Locate the cell with the specified text and output its (X, Y) center coordinate. 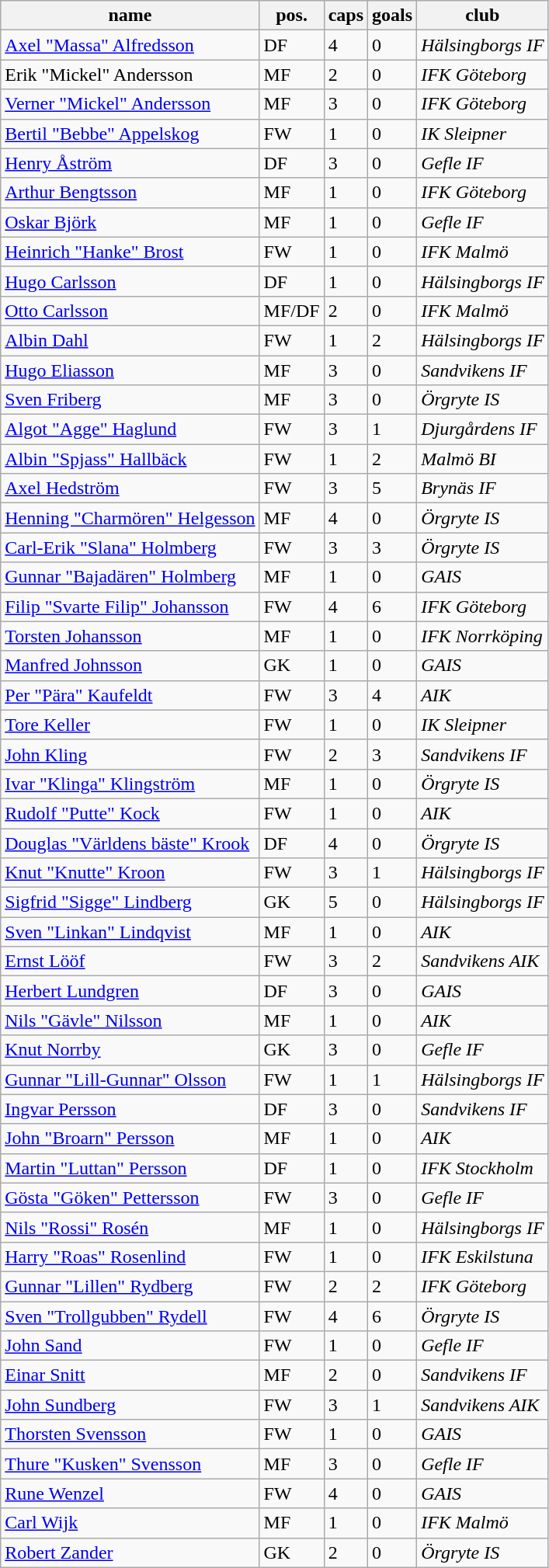
Thure "Kusken" Svensson (130, 1464)
Nils "Rossi" Rosén (130, 1227)
Otto Carlsson (130, 311)
John "Broarn" Persson (130, 1139)
pos. (292, 16)
Henning "Charmören" Helgesson (130, 518)
Sven Friberg (130, 400)
Robert Zander (130, 1552)
Heinrich "Hanke" Brost (130, 252)
Henry Åström (130, 163)
Rudolf "Putte" Kock (130, 813)
Gunnar "Lill-Gunnar" Olsson (130, 1080)
Carl-Erik "Slana" Holmberg (130, 548)
Martin "Luttan" Persson (130, 1168)
IFK Stockholm (483, 1168)
Verner "Mickel" Andersson (130, 104)
Nils "Gävle" Nilsson (130, 1020)
Hugo Carlsson (130, 281)
Axel "Massa" Alfredsson (130, 45)
Sven "Linkan" Lindqvist (130, 932)
Per "Pära" Kaufeldt (130, 695)
MF/DF (292, 311)
Malmö BI (483, 459)
Filip "Svarte Filip" Johansson (130, 607)
Ernst Lööf (130, 961)
name (130, 16)
IFK Norrköping (483, 636)
Djurgårdens IF (483, 429)
Gösta "Göken" Pettersson (130, 1198)
Brynäs IF (483, 488)
goals (393, 16)
Algot "Agge" Haglund (130, 429)
Bertil "Bebbe" Appelskog (130, 134)
Erik "Mickel" Andersson (130, 75)
IFK Eskilstuna (483, 1257)
Einar Snitt (130, 1375)
Carl Wijk (130, 1523)
Gunnar "Lillen" Rydberg (130, 1286)
John Sand (130, 1346)
Knut Norrby (130, 1050)
Douglas "Världens bäste" Krook (130, 843)
Torsten Johansson (130, 636)
Ivar "Klinga" Klingström (130, 784)
club (483, 16)
John Kling (130, 754)
Manfred Johnsson (130, 666)
Harry "Roas" Rosenlind (130, 1257)
Thorsten Svensson (130, 1434)
Axel Hedström (130, 488)
Rune Wenzel (130, 1493)
Albin Dahl (130, 340)
Tore Keller (130, 725)
Sven "Trollgubben" Rydell (130, 1316)
caps (346, 16)
Hugo Eliasson (130, 370)
Ingvar Persson (130, 1109)
Albin "Spjass" Hallbäck (130, 459)
Herbert Lundgren (130, 991)
Sigfrid "Sigge" Lindberg (130, 902)
Knut "Knutte" Kroon (130, 873)
John Sundberg (130, 1405)
Gunnar "Bajadären" Holmberg (130, 577)
Oskar Björk (130, 222)
Arthur Bengtsson (130, 193)
